Pinpoint the cell where the given text exists, returning its [X, Y] midpoint coordinate. 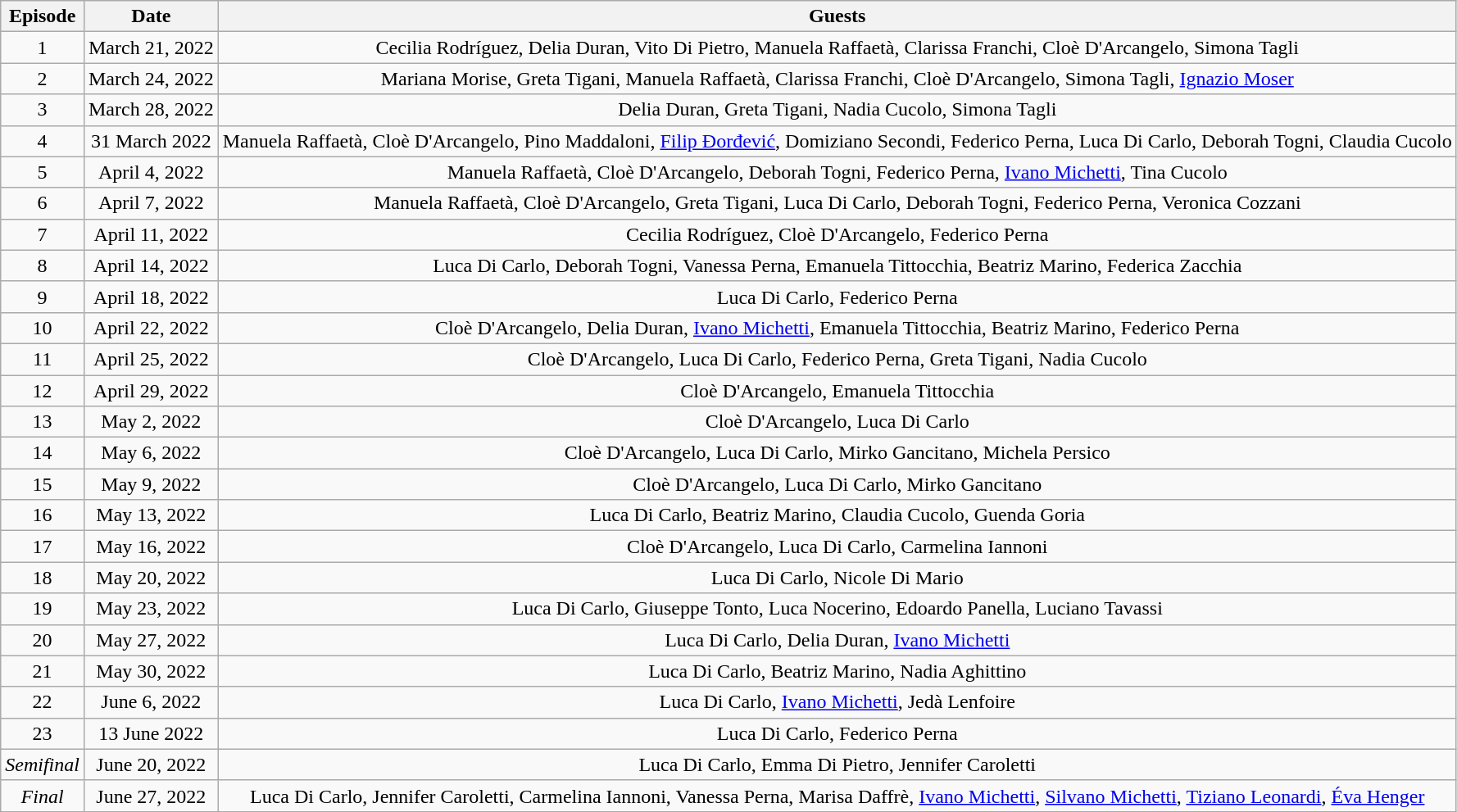
23 [43, 733]
12 [43, 391]
Mariana Morise, Greta Tigani, Manuela Raffaetà, Clarissa Franchi, Cloè D'Arcangelo, Simona Tagli, Ignazio Moser [837, 79]
Cloè D'Arcangelo, Luca Di Carlo, Mirko Gancitano [837, 484]
14 [43, 453]
16 [43, 515]
May 20, 2022 [151, 578]
Luca Di Carlo, Beatriz Marino, Claudia Cucolo, Guenda Goria [837, 515]
3 [43, 110]
Cloè D'Arcangelo, Luca Di Carlo, Carmelina Iannoni [837, 547]
May 13, 2022 [151, 515]
Cloè D'Arcangelo, Luca Di Carlo, Federico Perna, Greta Tigani, Nadia Cucolo [837, 359]
1 [43, 48]
Cloè D'Arcangelo, Luca Di Carlo [837, 422]
13 [43, 422]
Manuela Raffaetà, Cloè D'Arcangelo, Greta Tigani, Luca Di Carlo, Deborah Togni, Federico Perna, Veronica Cozzani [837, 203]
21 [43, 671]
11 [43, 359]
6 [43, 203]
Date [151, 16]
22 [43, 702]
April 29, 2022 [151, 391]
19 [43, 609]
June 27, 2022 [151, 796]
Luca Di Carlo, Deborah Togni, Vanessa Perna, Emanuela Tittocchia, Beatriz Marino, Federica Zacchia [837, 265]
8 [43, 265]
Final [43, 796]
5 [43, 172]
20 [43, 640]
April 18, 2022 [151, 297]
May 23, 2022 [151, 609]
June 6, 2022 [151, 702]
May 16, 2022 [151, 547]
Semifinal [43, 764]
May 27, 2022 [151, 640]
Luca Di Carlo, Beatriz Marino, Nadia Aghittino [837, 671]
Luca Di Carlo, Delia Duran, Ivano Michetti [837, 640]
18 [43, 578]
Luca Di Carlo, Emma Di Pietro, Jennifer Caroletti [837, 764]
4 [43, 141]
Delia Duran, Greta Tigani, Nadia Cucolo, Simona Tagli [837, 110]
Cecilia Rodríguez, Cloè D'Arcangelo, Federico Perna [837, 234]
10 [43, 328]
2 [43, 79]
May 6, 2022 [151, 453]
March 24, 2022 [151, 79]
Luca Di Carlo, Jennifer Caroletti, Carmelina Iannoni, Vanessa Perna, Marisa Daffrè, Ivano Michetti, Silvano Michetti, Tiziano Leonardi, Éva Henger [837, 796]
April 11, 2022 [151, 234]
9 [43, 297]
April 4, 2022 [151, 172]
17 [43, 547]
Guests [837, 16]
Luca Di Carlo, Giuseppe Tonto, Luca Nocerino, Edoardo Panella, Luciano Tavassi [837, 609]
7 [43, 234]
April 25, 2022 [151, 359]
March 28, 2022 [151, 110]
Manuela Raffaetà, Cloè D'Arcangelo, Pino Maddaloni, Filip Đorđević, Domiziano Secondi, Federico Perna, Luca Di Carlo, Deborah Togni, Claudia Cucolo [837, 141]
15 [43, 484]
June 20, 2022 [151, 764]
Manuela Raffaetà, Cloè D'Arcangelo, Deborah Togni, Federico Perna, Ivano Michetti, Tina Cucolo [837, 172]
May 30, 2022 [151, 671]
Luca Di Carlo, Nicole Di Mario [837, 578]
Cecilia Rodríguez, Delia Duran, Vito Di Pietro, Manuela Raffaetà, Clarissa Franchi, Cloè D'Arcangelo, Simona Tagli [837, 48]
April 14, 2022 [151, 265]
April 7, 2022 [151, 203]
Cloè D'Arcangelo, Emanuela Tittocchia [837, 391]
Episode [43, 16]
Luca Di Carlo, Ivano Michetti, Jedà Lenfoire [837, 702]
Cloè D'Arcangelo, Delia Duran, Ivano Michetti, Emanuela Tittocchia, Beatriz Marino, Federico Perna [837, 328]
Cloè D'Arcangelo, Luca Di Carlo, Mirko Gancitano, Michela Persico [837, 453]
May 2, 2022 [151, 422]
31 March 2022 [151, 141]
March 21, 2022 [151, 48]
April 22, 2022 [151, 328]
May 9, 2022 [151, 484]
13 June 2022 [151, 733]
